Determine the (x, y) coordinate at the center of the cell enclosing the given text.  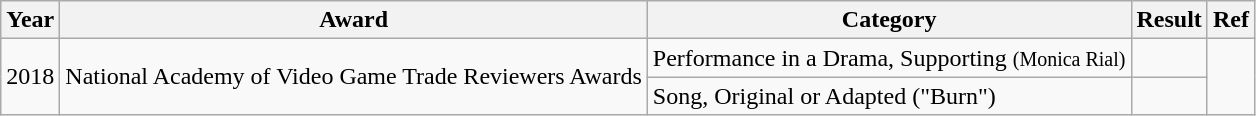
Song, Original or Adapted ("Burn") (889, 96)
Category (889, 20)
Year (30, 20)
National Academy of Video Game Trade Reviewers Awards (354, 77)
Performance in a Drama, Supporting (Monica Rial) (889, 58)
Ref (1230, 20)
2018 (30, 77)
Result (1169, 20)
Award (354, 20)
